Find where the given text appears and provide that cell's center as (X, Y) coordinate. 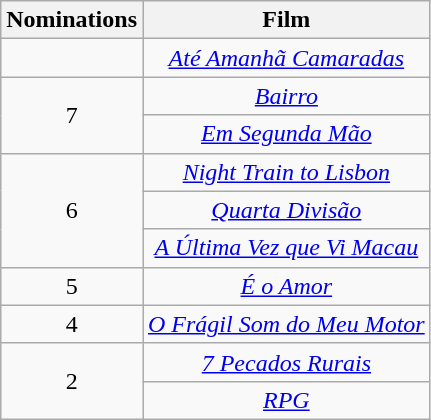
RPG (286, 400)
Night Train to Lisbon (286, 172)
Film (286, 20)
Quarta Divisão (286, 210)
Até Amanhã Camaradas (286, 58)
2 (72, 381)
4 (72, 324)
A Última Vez que Vi Macau (286, 248)
7 Pecados Rurais (286, 362)
7 (72, 115)
Em Segunda Mão (286, 134)
5 (72, 286)
Nominations (72, 20)
O Frágil Som do Meu Motor (286, 324)
Bairro (286, 96)
É o Amor (286, 286)
6 (72, 210)
